Capture the cell that displays the provided text and extract its (x, y) central coordinate. 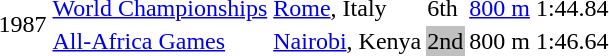
Nairobi, Kenya (348, 41)
All-Africa Games (160, 41)
2nd (446, 41)
800 m (500, 41)
